Locate the cell with the specified text and output its (x, y) center coordinate. 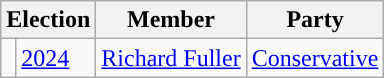
2024 (56, 58)
Member (171, 20)
Conservative (315, 58)
Party (315, 20)
Richard Fuller (171, 58)
Election (48, 20)
